Search for the cell housing the specified text and yield its [x, y] center coordinate. 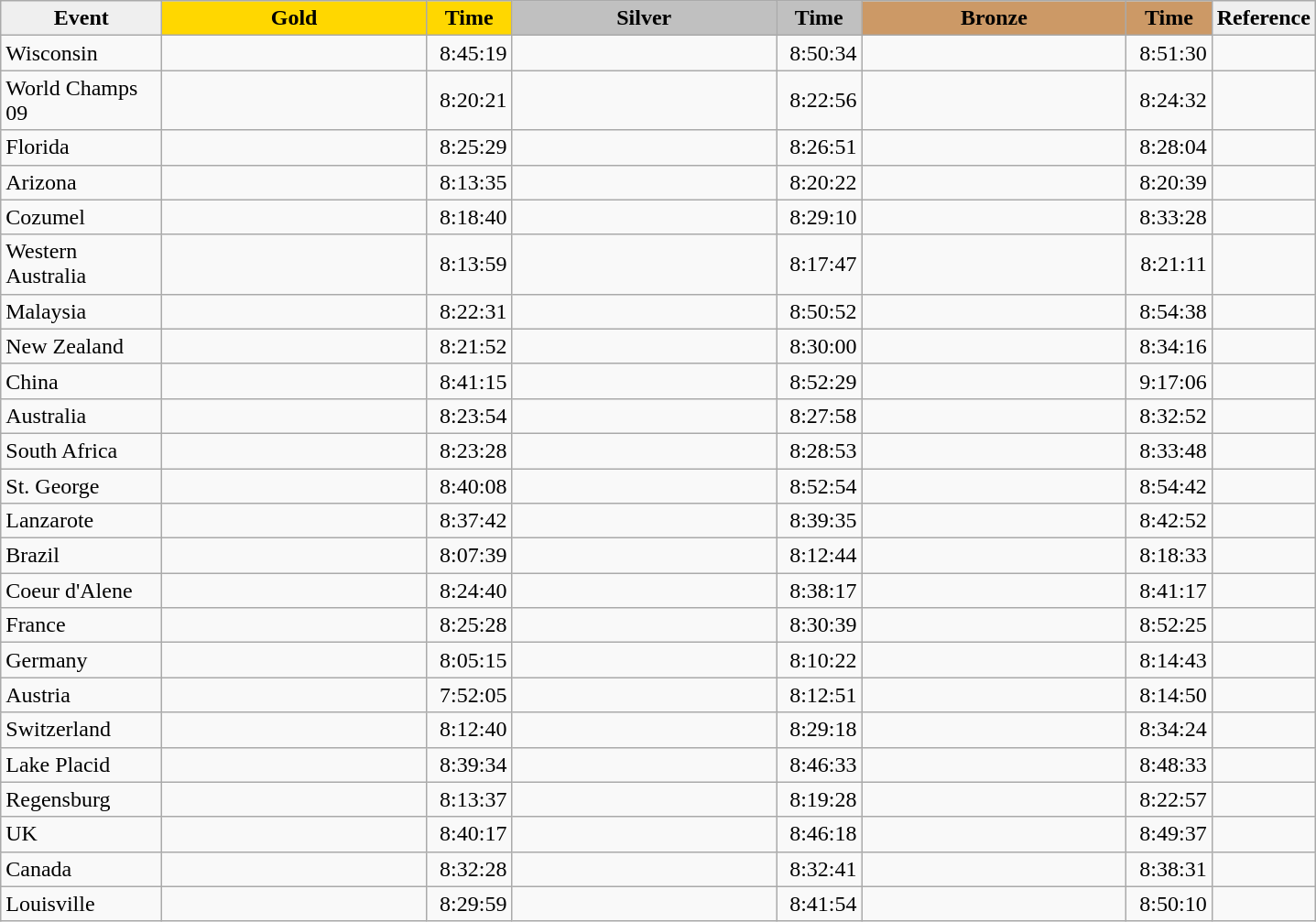
Louisville [82, 904]
8:32:52 [1169, 416]
8:22:57 [1169, 799]
8:13:37 [469, 799]
Event [82, 18]
8:52:29 [820, 381]
8:46:33 [820, 765]
8:22:56 [820, 101]
8:21:52 [469, 346]
8:40:17 [469, 834]
8:33:28 [1169, 217]
8:24:32 [1169, 101]
8:34:16 [1169, 346]
8:28:04 [1169, 147]
8:40:08 [469, 486]
Lanzarote [82, 521]
8:13:35 [469, 182]
8:21:11 [1169, 264]
7:52:05 [469, 695]
8:14:43 [1169, 660]
Switzerland [82, 730]
8:28:53 [820, 450]
Australia [82, 416]
UK [82, 834]
8:20:39 [1169, 182]
8:39:34 [469, 765]
8:52:25 [1169, 625]
Lake Placid [82, 765]
8:14:50 [1169, 695]
8:29:59 [469, 904]
8:32:41 [820, 869]
France [82, 625]
8:23:54 [469, 416]
8:33:48 [1169, 450]
8:18:40 [469, 217]
8:41:17 [1169, 591]
8:52:54 [820, 486]
8:54:42 [1169, 486]
8:51:30 [1169, 53]
Coeur d'Alene [82, 591]
8:50:10 [1169, 904]
8:38:17 [820, 591]
8:05:15 [469, 660]
8:13:59 [469, 264]
8:38:31 [1169, 869]
8:26:51 [820, 147]
8:12:51 [820, 695]
8:29:18 [820, 730]
Wisconsin [82, 53]
8:32:28 [469, 869]
8:30:39 [820, 625]
8:19:28 [820, 799]
8:49:37 [1169, 834]
8:25:28 [469, 625]
Florida [82, 147]
8:42:52 [1169, 521]
8:20:21 [469, 101]
8:34:24 [1169, 730]
8:30:00 [820, 346]
8:22:31 [469, 311]
8:45:19 [469, 53]
8:25:29 [469, 147]
8:20:22 [820, 182]
Austria [82, 695]
World Champs 09 [82, 101]
8:24:40 [469, 591]
9:17:06 [1169, 381]
Reference [1264, 18]
Germany [82, 660]
8:12:44 [820, 556]
8:10:22 [820, 660]
8:39:35 [820, 521]
Regensburg [82, 799]
8:54:38 [1169, 311]
Gold [295, 18]
8:07:39 [469, 556]
8:18:33 [1169, 556]
8:41:54 [820, 904]
8:50:34 [820, 53]
Silver [645, 18]
8:41:15 [469, 381]
Canada [82, 869]
8:29:10 [820, 217]
8:17:47 [820, 264]
China [82, 381]
Bronze [995, 18]
Malaysia [82, 311]
8:23:28 [469, 450]
8:50:52 [820, 311]
8:37:42 [469, 521]
New Zealand [82, 346]
South Africa [82, 450]
8:12:40 [469, 730]
Arizona [82, 182]
Cozumel [82, 217]
8:27:58 [820, 416]
St. George [82, 486]
Brazil [82, 556]
Western Australia [82, 264]
8:48:33 [1169, 765]
8:46:18 [820, 834]
